Determine the (x, y) coordinate at the center of the cell enclosing the given text.  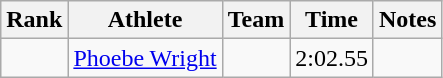
Team (256, 20)
Rank (34, 20)
2:02.55 (332, 58)
Notes (407, 20)
Athlete (145, 20)
Phoebe Wright (145, 58)
Time (332, 20)
